Output the (x, y) coordinate of the center of the cell containing the given text.  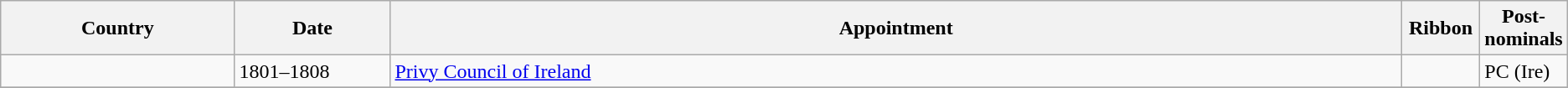
Appointment (896, 28)
Date (312, 28)
Country (117, 28)
Privy Council of Ireland (896, 71)
1801–1808 (312, 71)
PC (Ire) (1524, 71)
Ribbon (1441, 28)
Post-nominals (1524, 28)
